Scan for the cell matching the given text and deliver its [X, Y] coordinate at center. 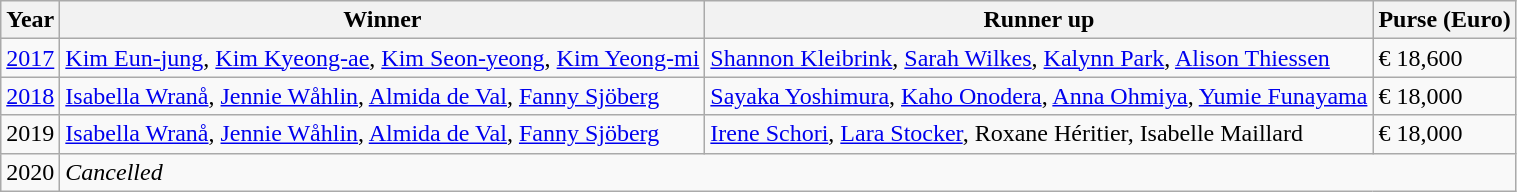
2020 [30, 172]
Winner [382, 20]
Runner up [1039, 20]
2017 [30, 58]
Cancelled [788, 172]
Purse (Euro) [1444, 20]
€ 18,600 [1444, 58]
Sayaka Yoshimura, Kaho Onodera, Anna Ohmiya, Yumie Funayama [1039, 96]
Kim Eun-jung, Kim Kyeong-ae, Kim Seon-yeong, Kim Yeong-mi [382, 58]
2019 [30, 134]
Year [30, 20]
2018 [30, 96]
Irene Schori, Lara Stocker, Roxane Héritier, Isabelle Maillard [1039, 134]
Shannon Kleibrink, Sarah Wilkes, Kalynn Park, Alison Thiessen [1039, 58]
